Capture the cell that displays the provided text and extract its (x, y) central coordinate. 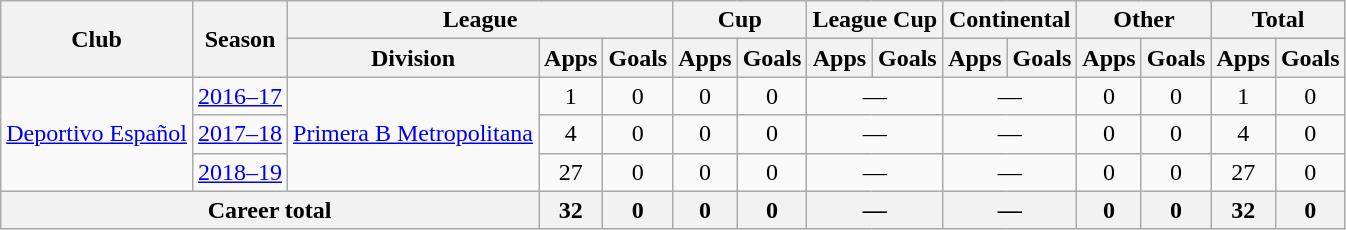
Total (1278, 20)
2016–17 (240, 96)
2017–18 (240, 134)
Deportivo Español (97, 134)
Season (240, 39)
Career total (270, 210)
2018–19 (240, 172)
Cup (740, 20)
Continental (1010, 20)
Other (1144, 20)
Division (414, 58)
Club (97, 39)
Primera B Metropolitana (414, 134)
League Cup (875, 20)
League (480, 20)
